Return the [x, y] coordinate for the center point of the cell that contains the specified text.  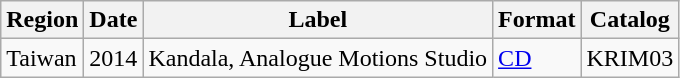
CD [537, 58]
Catalog [630, 20]
KRIM03 [630, 58]
Region [42, 20]
Label [318, 20]
Date [114, 20]
Taiwan [42, 58]
Kandala, Analogue Motions Studio [318, 58]
Format [537, 20]
2014 [114, 58]
